Find where the given text appears and provide that cell's center as (x, y) coordinate. 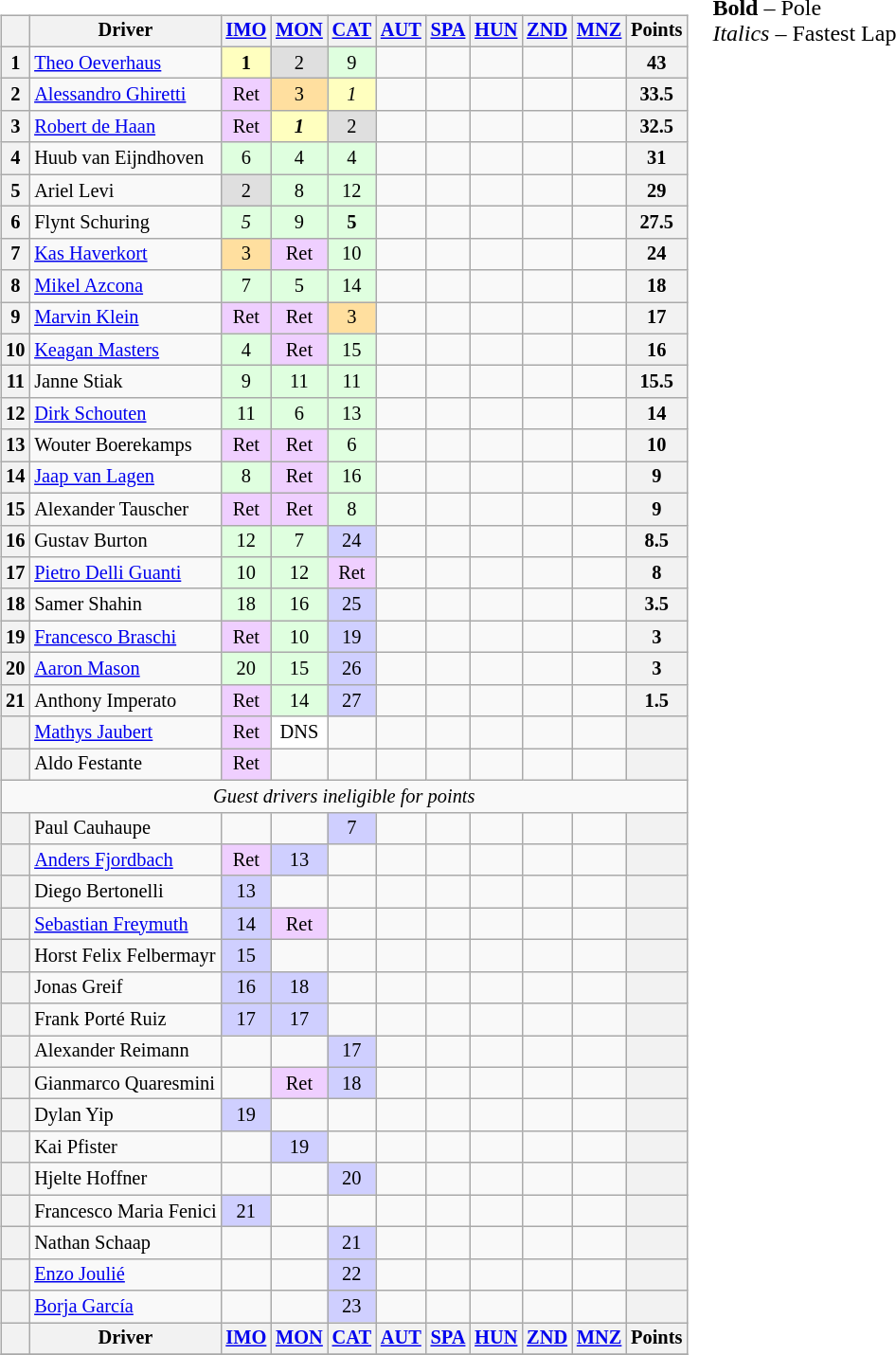
Wouter Boerekamps (125, 445)
Marvin Klein (125, 318)
Janne Stiak (125, 382)
Mikel Azcona (125, 286)
Gianmarco Quaresmini (125, 1083)
Anthony Imperato (125, 700)
23 (352, 1307)
25 (352, 605)
Borja García (125, 1307)
Guest drivers ineligible for points (344, 796)
27 (352, 700)
Alexander Reimann (125, 1052)
Samer Shahin (125, 605)
Alexander Tauscher (125, 509)
Anders Fjordbach (125, 860)
Kas Haverkort (125, 254)
26 (352, 669)
8.5 (656, 541)
43 (656, 63)
Aaron Mason (125, 669)
Nathan Schaap (125, 1243)
Dylan Yip (125, 1115)
Francesco Braschi (125, 637)
Jaap van Lagen (125, 478)
Mathys Jaubert (125, 732)
Hjelte Hoffner (125, 1179)
Pietro Delli Guanti (125, 573)
31 (656, 158)
22 (352, 1274)
Sebastian Freymuth (125, 924)
Paul Cauhaupe (125, 828)
DNS (299, 732)
Jonas Greif (125, 987)
Kai Pfister (125, 1147)
Keagan Masters (125, 350)
Flynt Schuring (125, 223)
Frank Porté Ruiz (125, 1020)
Huub van Eijndhoven (125, 158)
Alessandro Ghiretti (125, 95)
Gustav Burton (125, 541)
33.5 (656, 95)
27.5 (656, 223)
Ariel Levi (125, 190)
Theo Oeverhaus (125, 63)
15.5 (656, 382)
Horst Felix Felbermayr (125, 956)
Aldo Festante (125, 765)
1.5 (656, 700)
Dirk Schouten (125, 414)
32.5 (656, 127)
Francesco Maria Fenici (125, 1211)
3.5 (656, 605)
Enzo Joulié (125, 1274)
Robert de Haan (125, 127)
29 (656, 190)
Diego Bertonelli (125, 892)
